Locate the cell with the specified text and output its [X, Y] center coordinate. 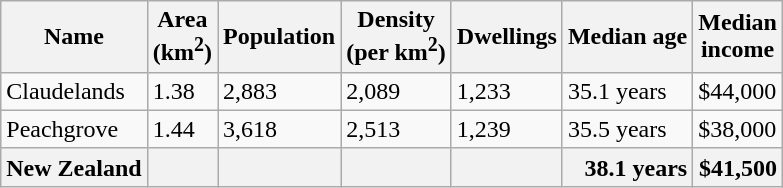
$38,000 [738, 129]
3,618 [280, 129]
38.1 years [627, 167]
Population [280, 37]
$41,500 [738, 167]
2,513 [396, 129]
Peachgrove [74, 129]
1,239 [506, 129]
2,883 [280, 91]
1.44 [182, 129]
$44,000 [738, 91]
Medianincome [738, 37]
Density(per km2) [396, 37]
1,233 [506, 91]
Claudelands [74, 91]
2,089 [396, 91]
Area(km2) [182, 37]
1.38 [182, 91]
New Zealand [74, 167]
35.5 years [627, 129]
Dwellings [506, 37]
Name [74, 37]
Median age [627, 37]
35.1 years [627, 91]
